Provide the (X, Y) coordinate of the cell's center where the given text is located.  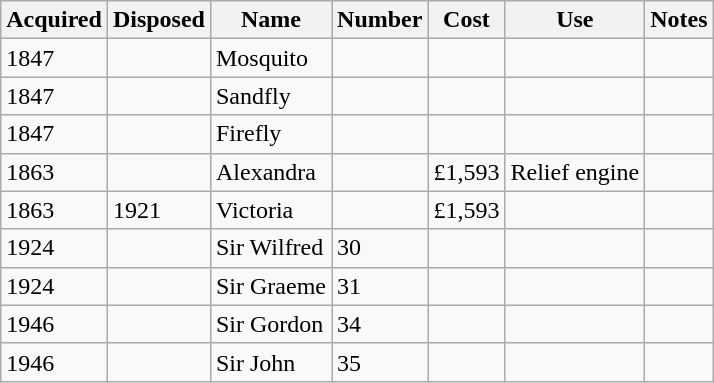
Use (575, 20)
35 (380, 362)
30 (380, 248)
Disposed (158, 20)
Victoria (270, 210)
Mosquito (270, 58)
31 (380, 286)
1921 (158, 210)
Sir Gordon (270, 324)
Alexandra (270, 172)
Sir Graeme (270, 286)
Relief engine (575, 172)
Sandfly (270, 96)
Sir John (270, 362)
Notes (679, 20)
34 (380, 324)
Cost (466, 20)
Sir Wilfred (270, 248)
Number (380, 20)
Acquired (54, 20)
Name (270, 20)
Firefly (270, 134)
